Identify which cell holds the provided text, then report its (x, y) central coordinate. 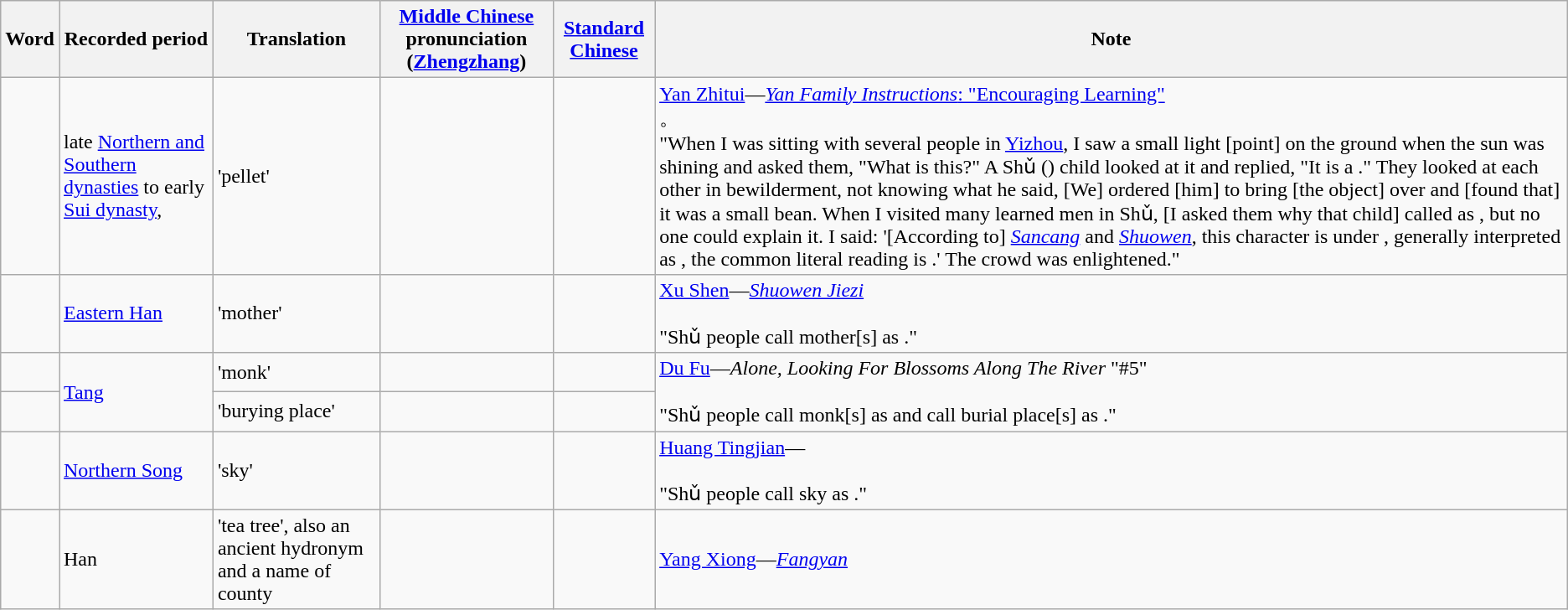
Northern Song (136, 470)
'burying place' (297, 412)
Huang Tingjian—"Shǔ people call sky as ." (1112, 470)
Note (1112, 39)
'pellet' (297, 176)
Word (30, 39)
Translation (297, 39)
Xu Shen—Shuowen Jiezi"Shǔ people call mother[s] as ." (1112, 313)
Standard Chinese (603, 39)
Du Fu—Alone, Looking For Blossoms Along The River "#5""Shǔ people call monk[s] as and call burial place[s] as ." (1112, 392)
Tang (136, 392)
late Northern and Southern dynasties to early Sui dynasty, (136, 176)
Yang Xiong—Fangyan (1112, 560)
'mother' (297, 313)
'sky' (297, 470)
Middle Chinese pronunciation (Zhengzhang) (466, 39)
Han (136, 560)
'monk' (297, 372)
'tea tree', also an ancient hydronym and a name of county (297, 560)
Recorded period (136, 39)
Eastern Han (136, 313)
